From the cell containing the given text, extract its center point as [x, y] coordinate. 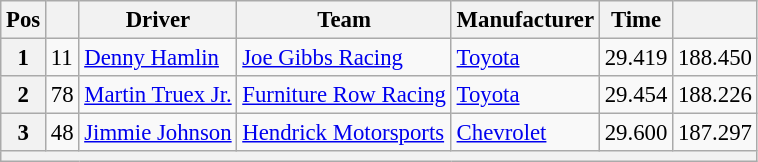
29.419 [636, 58]
Driver [158, 20]
187.297 [716, 133]
Hendrick Motorsports [344, 133]
Jimmie Johnson [158, 133]
1 [24, 58]
Joe Gibbs Racing [344, 58]
Denny Hamlin [158, 58]
29.600 [636, 133]
2 [24, 95]
78 [62, 95]
29.454 [636, 95]
188.226 [716, 95]
Chevrolet [525, 133]
48 [62, 133]
Martin Truex Jr. [158, 95]
11 [62, 58]
Pos [24, 20]
Team [344, 20]
Furniture Row Racing [344, 95]
Time [636, 20]
Manufacturer [525, 20]
188.450 [716, 58]
3 [24, 133]
